Determine the [X, Y] coordinate at the center of the cell enclosing the given text.  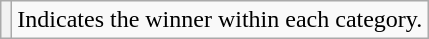
Indicates the winner within each category. [220, 20]
